Output the [X, Y] coordinate of the center of the cell containing the given text.  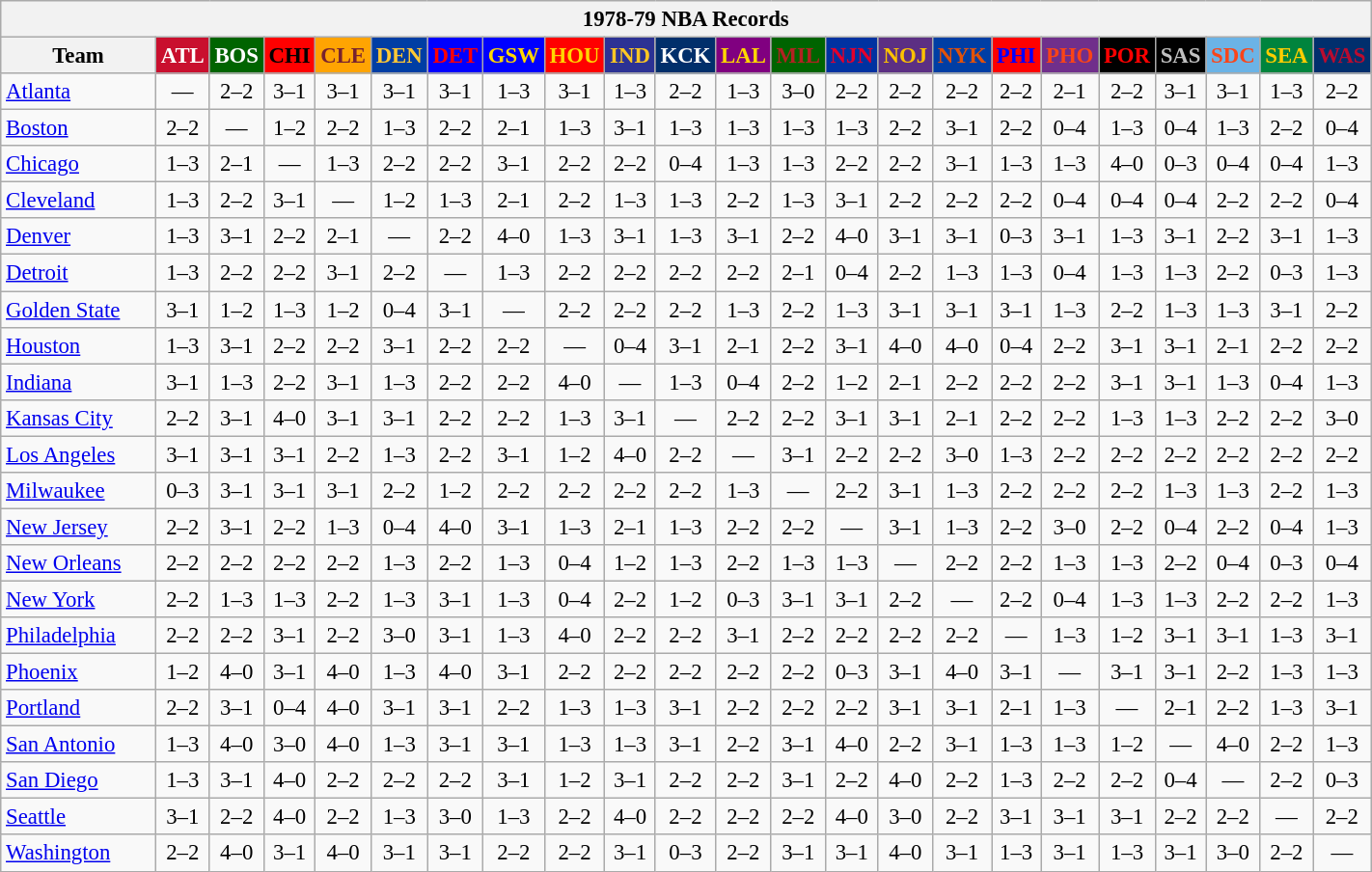
DET [455, 56]
Washington [79, 854]
NJN [851, 56]
Indiana [79, 382]
Los Angeles [79, 454]
Atlanta [79, 92]
HOU [575, 56]
Team [79, 56]
MIL [798, 56]
Golden State [79, 310]
Cleveland [79, 201]
Phoenix [79, 672]
IND [630, 56]
WAS [1342, 56]
NYK [961, 56]
1978-79 NBA Records [686, 19]
Denver [79, 236]
CLE [343, 56]
Seattle [79, 817]
Portland [79, 708]
Milwaukee [79, 491]
GSW [514, 56]
PHI [1017, 56]
POR [1127, 56]
PHO [1070, 56]
NOJ [905, 56]
Philadelphia [79, 636]
San Antonio [79, 745]
LAL [743, 56]
New York [79, 599]
New Orleans [79, 563]
ATL [182, 56]
SAS [1180, 56]
Houston [79, 345]
Boston [79, 128]
KCK [685, 56]
SEA [1287, 56]
Kansas City [79, 418]
San Diego [79, 780]
Chicago [79, 164]
DEN [399, 56]
CHI [289, 56]
SDC [1233, 56]
New Jersey [79, 527]
Detroit [79, 273]
BOS [236, 56]
